Detect which cell encompasses the target text, then output its [X, Y] center coordinate. 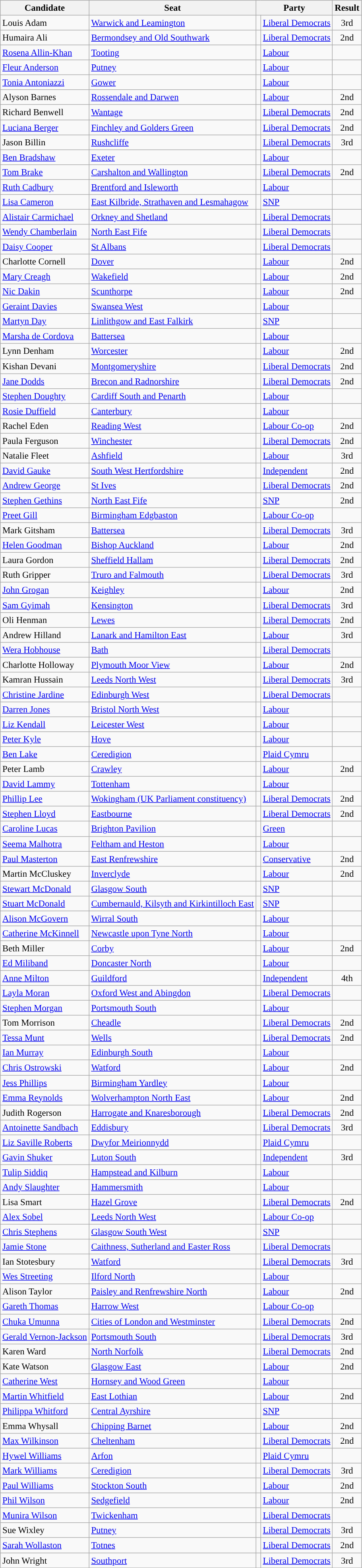
Gower [172, 83]
East Lothian [172, 1396]
Karen Ward [45, 1351]
Brighton Pavilion [172, 829]
East Kilbride, Strathaven and Lesmahagow [172, 202]
Central Ayrshire [172, 1411]
Lisa Smart [45, 1202]
Darren Jones [45, 710]
Bath [172, 650]
Andy Slaughter [45, 1187]
Arfon [172, 1456]
Newcastle upon Tyne North [172, 933]
East Renfrewshire [172, 859]
Martin Whitfield [45, 1396]
Geraint Davies [45, 307]
Chris Stephens [45, 1232]
Edinburgh South [172, 1053]
Christine Jardine [45, 694]
Conservative [296, 859]
Jess Phillips [45, 1083]
Catherine McKinnell [45, 933]
North Norfolk [172, 1351]
Carshalton and Wallington [172, 172]
Chuka Umunna [45, 1321]
Wantage [172, 112]
Green [296, 829]
4th [347, 978]
John Grogan [45, 590]
Lynn Denham [45, 351]
Dover [172, 262]
Bishop Auckland [172, 545]
Rosena Allin-Khan [45, 53]
Fleur Anderson [45, 68]
Catherine West [45, 1381]
Hazel Grove [172, 1202]
Tonia Antoniazzi [45, 83]
Cumbernauld, Kilsyth and Kirkintilloch East [172, 904]
Swansea West [172, 307]
Orkney and Shetland [172, 217]
Candidate [45, 8]
Alistair Carmichael [45, 217]
Kamran Hussain [45, 680]
Kensington [172, 605]
Hywel Williams [45, 1456]
Max Wilkinson [45, 1441]
Sam Gyimah [45, 605]
Kate Watson [45, 1366]
Wokingham (UK Parliament constituency) [172, 799]
Luciana Berger [45, 127]
Hampstead and Kilburn [172, 1172]
Emma Whysall [45, 1426]
Rosie Duffield [45, 411]
Gareth Thomas [45, 1307]
Hove [172, 739]
Peter Lamb [45, 769]
Wolverhampton North East [172, 1097]
Scunthorpe [172, 291]
Guildford [172, 978]
Martin McCluskey [45, 874]
Rossendale and Darwen [172, 97]
Ruth Gripper [45, 575]
John Wright [45, 1560]
Finchley and Golders Green [172, 127]
Wera Hobhouse [45, 650]
Helen Goodman [45, 545]
Wells [172, 1038]
Layla Moran [45, 993]
Harrogate and Knaresborough [172, 1113]
Paisley and Renfrewshire North [172, 1292]
Worcester [172, 351]
Seema Malhotra [45, 844]
Lisa Cameron [45, 202]
Inverclyde [172, 874]
Birmingham Yardley [172, 1083]
Stephen Morgan [45, 1008]
Jamie Stone [45, 1247]
Jason Billin [45, 142]
Phillip Lee [45, 799]
Andrew George [45, 486]
Caithness, Sutherland and Easter Ross [172, 1247]
Stephen Doughty [45, 396]
Cardiff South and Penarth [172, 396]
Glasgow South [172, 889]
Alison McGovern [45, 918]
Ruth Cadbury [45, 187]
Doncaster North [172, 963]
Leicester West [172, 724]
Beth Miller [45, 948]
Daisy Cooper [45, 247]
Wakefield [172, 277]
Preet Gill [45, 515]
Exeter [172, 157]
Luton South [172, 1157]
Twickenham [172, 1516]
Plymouth Moor View [172, 665]
David Lammy [45, 784]
Ben Lake [45, 754]
Canterbury [172, 411]
Peter Kyle [45, 739]
Liz Kendall [45, 724]
Caroline Lucas [45, 829]
Paul Williams [45, 1486]
Emma Reynolds [45, 1097]
Glasgow South West [172, 1232]
Kishan Devani [45, 366]
Truro and Falmouth [172, 575]
Reading West [172, 426]
Winchester [172, 441]
Rushcliffe [172, 142]
Stephen Gethins [45, 501]
Paula Ferguson [45, 441]
Ashfield [172, 456]
Louis Adam [45, 23]
Bermondsey and Old Southwark [172, 38]
Wirral South [172, 918]
Sarah Wollaston [45, 1545]
Totnes [172, 1545]
Mark Williams [45, 1471]
Seat [172, 8]
Rachel Eden [45, 426]
Feltham and Heston [172, 844]
Birmingham Edgbaston [172, 515]
Natalie Fleet [45, 456]
Glasgow East [172, 1366]
Montgomeryshire [172, 366]
Liz Saville Roberts [45, 1142]
Chris Ostrowski [45, 1068]
Nic Dakin [45, 291]
Wes Streeting [45, 1277]
Hammersmith [172, 1187]
Result [347, 8]
Southport [172, 1560]
Philippa Whitford [45, 1411]
Keighley [172, 590]
Jane Dodds [45, 381]
Harrow West [172, 1307]
Richard Benwell [45, 112]
Ian Stotesbury [45, 1262]
Sheffield Hallam [172, 560]
Stuart McDonald [45, 904]
St Ives [172, 486]
Tessa Munt [45, 1038]
Lanark and Hamilton East [172, 635]
Stephen Lloyd [45, 814]
Ian Murray [45, 1053]
Ilford North [172, 1277]
Hornsey and Wood Green [172, 1381]
David Gauke [45, 471]
Chipping Barnet [172, 1426]
Stewart McDonald [45, 889]
Cities of London and Westminster [172, 1321]
Brentford and Isleworth [172, 187]
Gavin Shuker [45, 1157]
Dwyfor Meirionnydd [172, 1142]
Mark Gitsham [45, 530]
Alex Sobel [45, 1217]
Lewes [172, 620]
Charlotte Holloway [45, 665]
Antoinette Sandbach [45, 1127]
Tulip Siddiq [45, 1172]
Stockton South [172, 1486]
South West Hertfordshire [172, 471]
Oli Henman [45, 620]
Bristol North West [172, 710]
Laura Gordon [45, 560]
Brecon and Radnorshire [172, 381]
Cheadle [172, 1023]
Anne Milton [45, 978]
Munira Wilson [45, 1516]
Charlotte Cornell [45, 262]
Linlithgow and East Falkirk [172, 321]
Andrew Hilland [45, 635]
Eastbourne [172, 814]
Sedgefield [172, 1500]
Cheltenham [172, 1441]
Judith Rogerson [45, 1113]
Tooting [172, 53]
Martyn Day [45, 321]
Corby [172, 948]
Sue Wixley [45, 1531]
Edinburgh West [172, 694]
Ed Miliband [45, 963]
Party [294, 8]
Paul Masterton [45, 859]
Tottenham [172, 784]
Phil Wilson [45, 1500]
Marsha de Cordova [45, 336]
Warwick and Leamington [172, 23]
Gerald Vernon-Jackson [45, 1337]
Eddisbury [172, 1127]
St Albans [172, 247]
Alyson Barnes [45, 97]
Alison Taylor [45, 1292]
Mary Creagh [45, 277]
Tom Brake [45, 172]
Ben Bradshaw [45, 157]
Humaira Ali [45, 38]
Wendy Chamberlain [45, 232]
Crawley [172, 769]
Oxford West and Abingdon [172, 993]
Tom Morrison [45, 1023]
